Extract the [x, y] coordinate from the center of the cell holding the provided text.  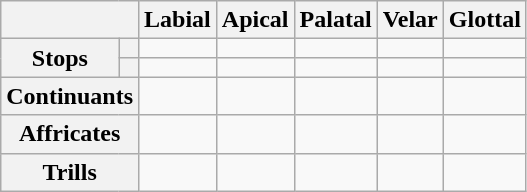
Affricates [70, 134]
Apical [255, 20]
Velar [410, 20]
Stops [60, 58]
Continuants [70, 96]
Glottal [484, 20]
Labial [178, 20]
Trills [70, 172]
Palatal [336, 20]
